From the cell containing the given text, extract its center point as [X, Y] coordinate. 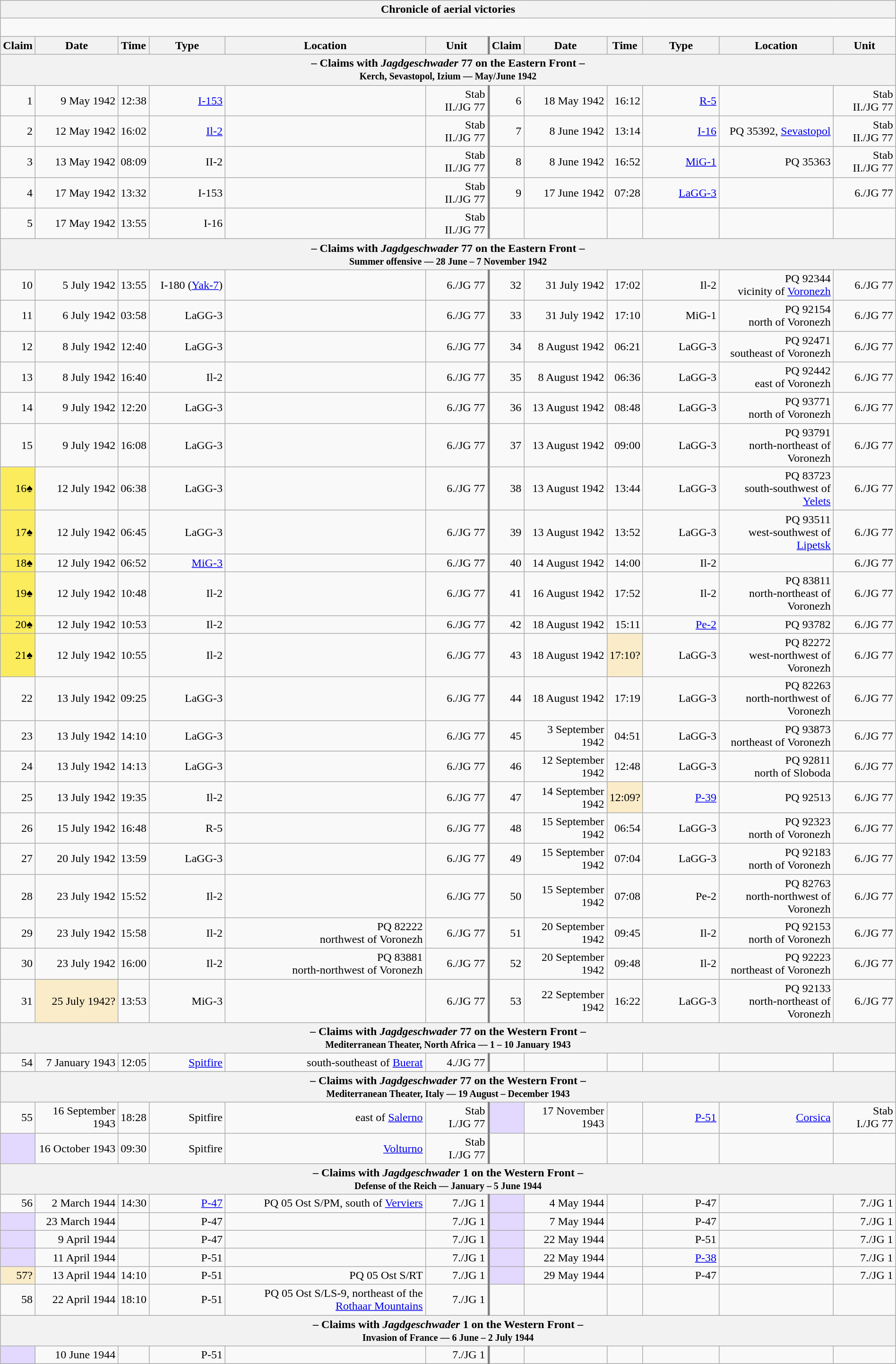
49 [507, 858]
PQ 05 Ost S/RT [325, 1275]
54 [18, 1062]
PQ 92223 northeast of Voronezh [776, 964]
09:48 [625, 964]
– Claims with Jagdgeschwader 77 on the Eastern Front –Summer offensive — 28 June – 7 November 1942 [448, 254]
PQ 93791 north-northeast of Voronezh [776, 445]
15:52 [134, 896]
39 [507, 532]
P-39 [681, 797]
15:11 [625, 624]
06:54 [625, 828]
17:19 [625, 699]
27 [18, 858]
PQ 92442 east of Voronezh [776, 377]
II-2 [187, 162]
16:12 [625, 100]
Corsica [776, 1117]
PQ 82263 north-northwest of Voronezh [776, 699]
04:51 [625, 735]
12 May 1942 [77, 131]
7 [507, 131]
29 May 1944 [565, 1275]
13 [18, 377]
53 [507, 1001]
9 [507, 193]
13:44 [625, 489]
9 April 1944 [77, 1239]
PQ 92811 north of Sloboda [776, 767]
13:52 [625, 532]
18:10 [134, 1300]
13:14 [625, 131]
12:09? [625, 797]
15 [18, 445]
PQ 93873 northeast of Voronezh [776, 735]
PQ 92323 north of Voronezh [776, 828]
Chronicle of aerial victories [448, 9]
17♠ [18, 532]
PQ 82763 north-northwest of Voronezh [776, 896]
– Claims with Jagdgeschwader 1 on the Western Front –Invasion of France — 6 June – 2 July 1944 [448, 1330]
20 July 1942 [77, 858]
7 January 1943 [77, 1062]
58 [18, 1300]
38 [507, 489]
06:45 [134, 532]
10 [18, 285]
PQ 93511 west-southwest of Lipetsk [776, 532]
PQ 83723 south-southwest of Yelets [776, 489]
6 [507, 100]
7 May 1944 [565, 1221]
4 [18, 193]
06:52 [134, 563]
PQ 82272 west-northwest of Voronezh [776, 655]
17 November 1943 [565, 1117]
29 [18, 933]
– Claims with Jagdgeschwader 1 on the Western Front –Defense of the Reich — January – 5 June 1944 [448, 1179]
– Claims with Jagdgeschwader 77 on the Western Front –Mediterranean Theater, North Africa — 1 – 10 January 1943 [448, 1038]
48 [507, 828]
east of Salerno [325, 1117]
13:53 [134, 1001]
52 [507, 964]
20♠ [18, 624]
12:05 [134, 1062]
51 [507, 933]
18:28 [134, 1117]
10:48 [134, 594]
41 [507, 594]
16 October 1943 [77, 1148]
16:48 [134, 828]
26 [18, 828]
37 [507, 445]
17 June 1942 [565, 193]
PQ 83881 north-northwest of Voronezh [325, 964]
– Claims with Jagdgeschwader 77 on the Eastern Front –Kerch, Sevastopol, Izium — May/June 1942 [448, 70]
18♠ [18, 563]
34 [507, 346]
5 [18, 223]
50 [507, 896]
PQ 35392, Sevastopol [776, 131]
14:30 [134, 1203]
22 September 1942 [565, 1001]
33 [507, 316]
18 May 1942 [565, 100]
16 August 1942 [565, 594]
12 [18, 346]
14 September 1942 [565, 797]
24 [18, 767]
12:38 [134, 100]
16:52 [625, 162]
56 [18, 1203]
PQ 92153 north of Voronezh [776, 933]
15 July 1942 [77, 828]
46 [507, 767]
07:08 [625, 896]
32 [507, 285]
PQ 92183 north of Voronezh [776, 858]
43 [507, 655]
44 [507, 699]
08:48 [625, 408]
22 [18, 699]
09:00 [625, 445]
PQ 05 Ost S/LS-9, northeast of the Rothaar Mountains [325, 1300]
17:52 [625, 594]
3 September 1942 [565, 735]
13:59 [134, 858]
PQ 92344vicinity of Voronezh [776, 285]
PQ 05 Ost S/PM, south of Verviers [325, 1203]
25 July 1942? [77, 1001]
south-southeast of Buerat [325, 1062]
PQ 93782 [776, 624]
12:48 [625, 767]
35 [507, 377]
5 July 1942 [77, 285]
16♠ [18, 489]
6 July 1942 [77, 316]
06:38 [134, 489]
PQ 82222 northwest of Voronezh [325, 933]
42 [507, 624]
09:30 [134, 1148]
16:08 [134, 445]
13 April 1944 [77, 1275]
45 [507, 735]
57? [18, 1275]
23 [18, 735]
PQ 93771 north of Voronezh [776, 408]
40 [507, 563]
16 September 1943 [77, 1117]
16:02 [134, 131]
16:22 [625, 1001]
14 [18, 408]
1 [18, 100]
30 [18, 964]
PQ 92513 [776, 797]
P-38 [681, 1257]
2 [18, 131]
2 March 1944 [77, 1203]
15:58 [134, 933]
13 May 1942 [77, 162]
28 [18, 896]
47 [507, 797]
14 August 1942 [565, 563]
4./JG 77 [457, 1062]
16:40 [134, 377]
07:28 [625, 193]
16:00 [134, 964]
– Claims with Jagdgeschwader 77 on the Western Front –Mediterranean Theater, Italy — 19 August – December 1943 [448, 1087]
13:32 [134, 193]
12:20 [134, 408]
PQ 92154 north of Voronezh [776, 316]
10:55 [134, 655]
09:45 [625, 933]
31 [18, 1001]
10:53 [134, 624]
21♠ [18, 655]
19♠ [18, 594]
03:58 [134, 316]
10 June 1944 [77, 1355]
11 April 1944 [77, 1257]
8 [507, 162]
06:21 [625, 346]
12:40 [134, 346]
14:13 [134, 767]
14:00 [625, 563]
19:35 [134, 797]
08:09 [134, 162]
36 [507, 408]
PQ 35363 [776, 162]
I-180 (Yak-7) [187, 285]
22 April 1944 [77, 1300]
09:25 [134, 699]
07:04 [625, 858]
PQ 83811 north-northeast of Voronezh [776, 594]
4 May 1944 [565, 1203]
Volturno [325, 1148]
3 [18, 162]
25 [18, 797]
55 [18, 1117]
17:10? [625, 655]
PQ 92471 southeast of Voronezh [776, 346]
12 September 1942 [565, 767]
17:02 [625, 285]
PQ 92133 north-northeast of Voronezh [776, 1001]
9 May 1942 [77, 100]
11 [18, 316]
23 March 1944 [77, 1221]
17:10 [625, 316]
06:36 [625, 377]
